Detect which cell encompasses the target text, then output its (X, Y) center coordinate. 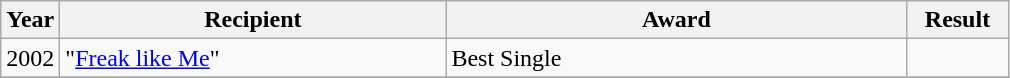
2002 (30, 58)
Year (30, 20)
Result (958, 20)
"Freak like Me" (253, 58)
Recipient (253, 20)
Award (676, 20)
Best Single (676, 58)
